For the text-containing cell, return its midpoint in [x, y] coordinate format. 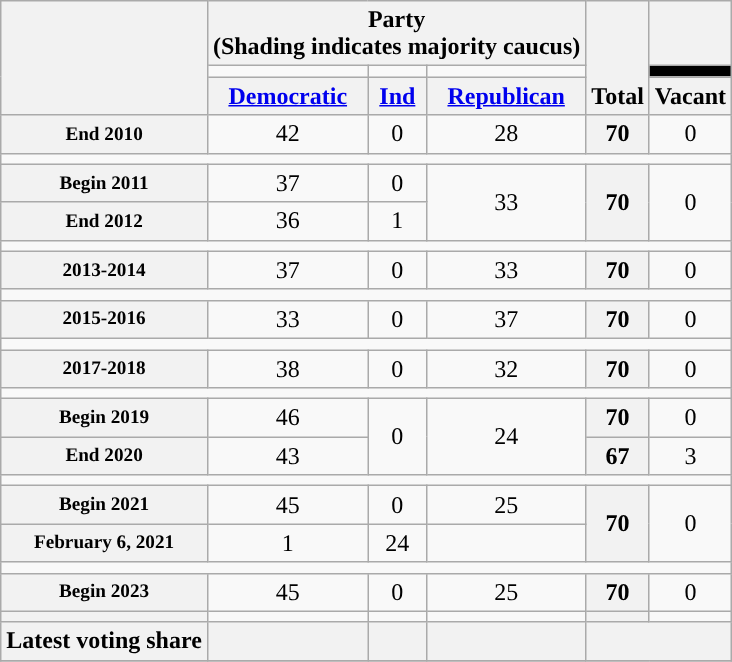
Democratic [288, 96]
February 6, 2021 [104, 543]
End 2010 [104, 134]
Vacant [690, 96]
42 [288, 134]
46 [288, 418]
2017-2018 [104, 369]
End 2012 [104, 221]
End 2020 [104, 456]
36 [288, 221]
Begin 2023 [104, 592]
43 [288, 456]
Republican [506, 96]
28 [506, 134]
2015-2016 [104, 319]
32 [506, 369]
38 [288, 369]
Begin 2021 [104, 505]
Ind [397, 96]
Begin 2011 [104, 183]
67 [618, 456]
Latest voting share [104, 641]
3 [690, 456]
2013-2014 [104, 270]
Party (Shading indicates majority caucus) [396, 34]
Total [618, 58]
Begin 2019 [104, 418]
